Scan for the cell matching the given text and deliver its [X, Y] coordinate at center. 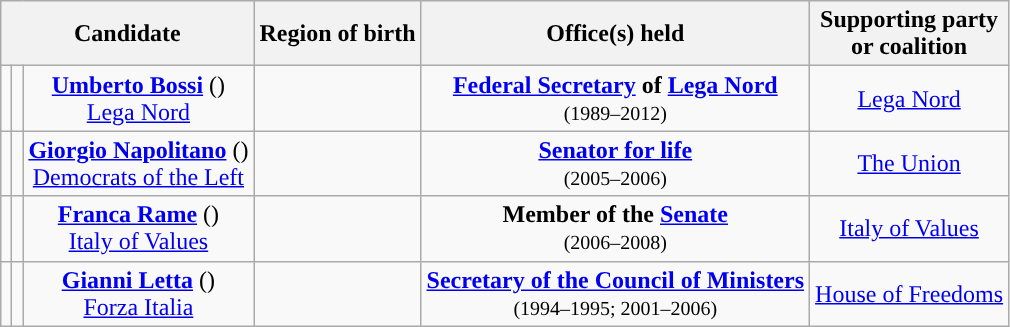
Italy of Values [910, 228]
Supporting party or coalition [910, 34]
Member of the Senate(2006–2008) [616, 228]
Senator for life(2005–2006) [616, 164]
Umberto Bossi ()Lega Nord [138, 98]
Federal Secretary of Lega Nord (1989–2012) [616, 98]
Giorgio Napolitano ()Democrats of the Left [138, 164]
House of Freedoms [910, 294]
Lega Nord [910, 98]
Gianni Letta ()Forza Italia [138, 294]
Region of birth [338, 34]
Candidate [128, 34]
Office(s) held [616, 34]
The Union [910, 164]
Secretary of the Council of Ministers(1994–1995; 2001–2006) [616, 294]
Franca Rame ()Italy of Values [138, 228]
